Search for the cell housing the specified text and yield its (x, y) center coordinate. 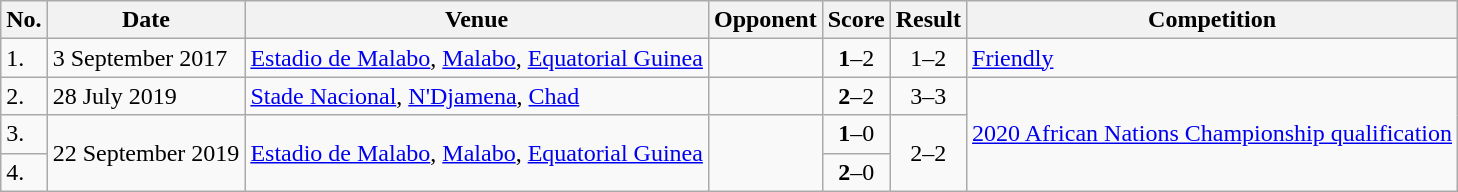
Friendly (1212, 58)
28 July 2019 (146, 96)
2. (24, 96)
22 September 2019 (146, 153)
Stade Nacional, N'Djamena, Chad (477, 96)
1–0 (856, 134)
1. (24, 58)
Competition (1212, 20)
3 September 2017 (146, 58)
3–3 (928, 96)
Result (928, 20)
Venue (477, 20)
4. (24, 172)
2020 African Nations Championship qualification (1212, 134)
2–0 (856, 172)
Opponent (765, 20)
Score (856, 20)
3. (24, 134)
No. (24, 20)
Date (146, 20)
